Pinpoint the cell where the given text exists, returning its (X, Y) midpoint coordinate. 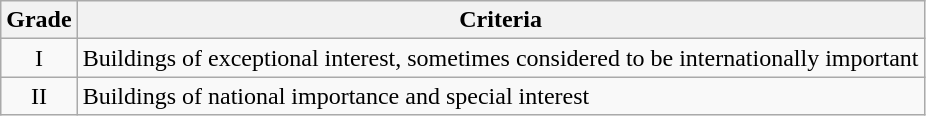
I (39, 58)
Buildings of exceptional interest, sometimes considered to be internationally important (500, 58)
Buildings of national importance and special interest (500, 96)
Criteria (500, 20)
Grade (39, 20)
II (39, 96)
